Scan for the cell matching the given text and deliver its [x, y] coordinate at center. 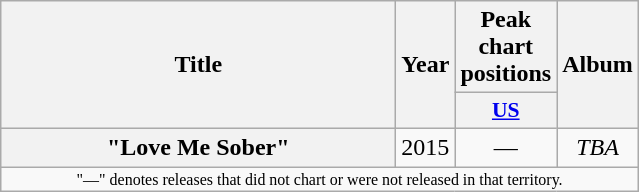
US [506, 111]
Year [426, 65]
Album [598, 65]
TBA [598, 147]
Title [198, 65]
— [506, 147]
"—" denotes releases that did not chart or were not released in that territory. [320, 178]
Peak chart positions [506, 47]
"Love Me Sober" [198, 147]
2015 [426, 147]
